Output the (X, Y) coordinate of the center of the cell containing the given text.  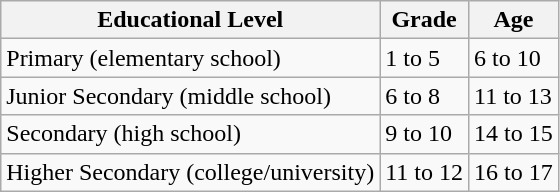
Grade (424, 20)
Primary (elementary school) (190, 58)
1 to 5 (424, 58)
Educational Level (190, 20)
6 to 8 (424, 96)
16 to 17 (514, 172)
11 to 12 (424, 172)
11 to 13 (514, 96)
Higher Secondary (college/university) (190, 172)
14 to 15 (514, 134)
Age (514, 20)
9 to 10 (424, 134)
Secondary (high school) (190, 134)
6 to 10 (514, 58)
Junior Secondary (middle school) (190, 96)
